From the cell containing the given text, extract its center point as (X, Y) coordinate. 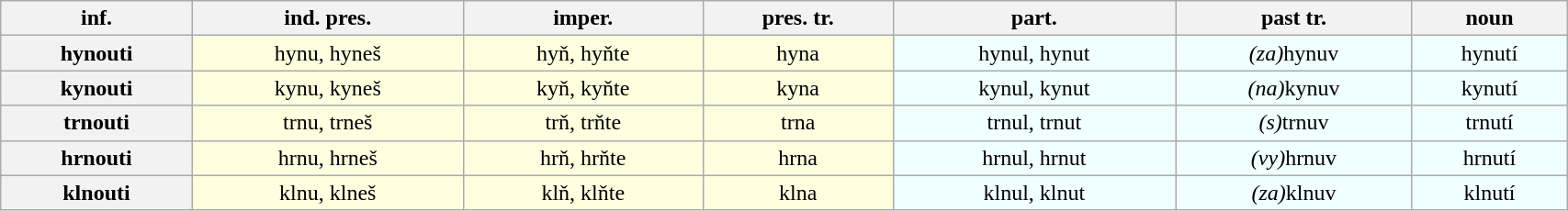
hrnutí (1489, 158)
kyna (797, 88)
klnouti (96, 193)
klnutí (1489, 193)
trň, trňte (582, 123)
hynu, hyneš (327, 53)
trnul, trnut (1034, 123)
trnu, trneš (327, 123)
past tr. (1294, 18)
kynutí (1489, 88)
noun (1489, 18)
hrna (797, 158)
kynul, kynut (1034, 88)
hynutí (1489, 53)
hyna (797, 53)
(za)klnuv (1294, 193)
kynu, kyneš (327, 88)
(za)hynuv (1294, 53)
klnul, klnut (1034, 193)
hrnu, hrneš (327, 158)
pres. tr. (797, 18)
(s)trnuv (1294, 123)
(na)kynuv (1294, 88)
kyň, kyňte (582, 88)
ind. pres. (327, 18)
klnu, klneš (327, 193)
hrnouti (96, 158)
trnutí (1489, 123)
hyň, hyňte (582, 53)
part. (1034, 18)
klň, klňte (582, 193)
trna (797, 123)
trnouti (96, 123)
imper. (582, 18)
hynul, hynut (1034, 53)
(vy)hrnuv (1294, 158)
hynouti (96, 53)
inf. (96, 18)
hrň, hrňte (582, 158)
klna (797, 193)
kynouti (96, 88)
hrnul, hrnut (1034, 158)
